Determine the (X, Y) coordinate at the center of the cell enclosing the given text.  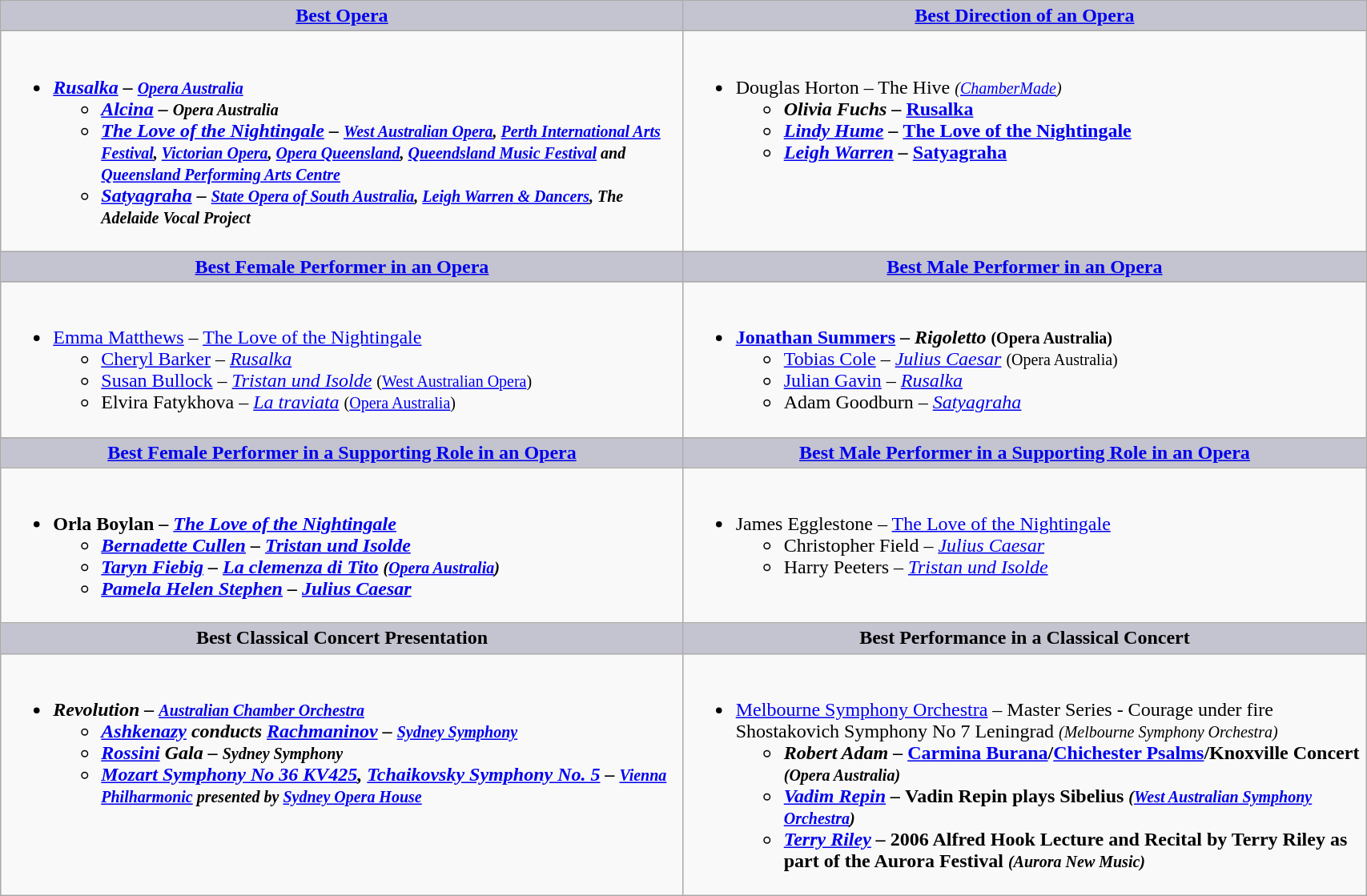
Best Classical Concert Presentation (342, 638)
James Egglestone – The Love of the NightingaleChristopher Field – Julius CaesarHarry Peeters – Tristan und Isolde (1024, 545)
Douglas Horton – The Hive (ChamberMade)Olivia Fuchs – RusalkaLindy Hume – The Love of the NightingaleLeigh Warren – Satyagraha (1024, 141)
Best Direction of an Opera (1024, 16)
Best Opera (342, 16)
Best Female Performer in a Supporting Role in an Opera (342, 452)
Best Male Performer in a Supporting Role in an Opera (1024, 452)
Best Performance in a Classical Concert (1024, 638)
Jonathan Summers – Rigoletto (Opera Australia)Tobias Cole – Julius Caesar (Opera Australia)Julian Gavin – RusalkaAdam Goodburn – Satyagraha (1024, 360)
Best Female Performer in an Opera (342, 267)
Best Male Performer in an Opera (1024, 267)
